Scan for the cell matching the given text and deliver its [X, Y] coordinate at center. 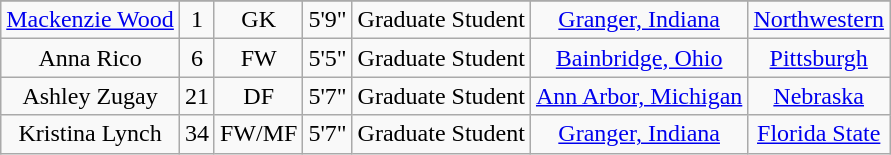
Anna Rico [90, 58]
Ann Arbor, Michigan [638, 96]
Mackenzie Wood [90, 20]
Nebraska [819, 96]
Bainbridge, Ohio [638, 58]
Kristina Lynch [90, 134]
DF [258, 96]
5'5" [328, 58]
5'9" [328, 20]
1 [196, 20]
21 [196, 96]
FW [258, 58]
FW/MF [258, 134]
34 [196, 134]
Northwestern [819, 20]
Pittsburgh [819, 58]
Florida State [819, 134]
6 [196, 58]
Ashley Zugay [90, 96]
GK [258, 20]
